Pinpoint the cell where the given text exists, returning its [x, y] midpoint coordinate. 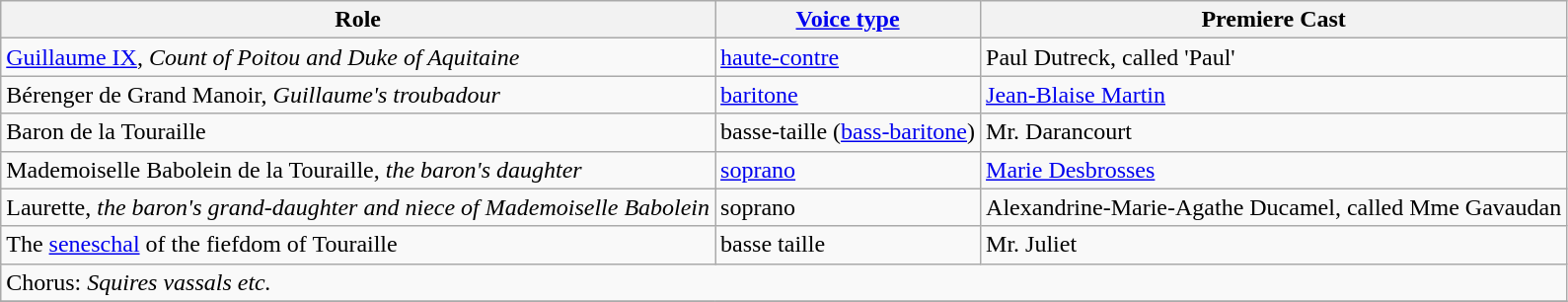
The seneschal of the fiefdom of Touraille [358, 245]
Marie Desbrosses [1274, 170]
Paul Dutreck, called 'Paul' [1274, 57]
Alexandrine-Marie-Agathe Ducamel, called Mme Gavaudan [1274, 207]
basse taille [849, 245]
Voice type [849, 20]
Premiere Cast [1274, 20]
Baron de la Touraille [358, 132]
Bérenger de Grand Manoir, Guillaume's troubadour [358, 95]
baritone [849, 95]
haute-contre [849, 57]
basse-taille (bass-baritone) [849, 132]
Laurette, the baron's grand-daughter and niece of Mademoiselle Babolein [358, 207]
Guillaume IX, Count of Poitou and Duke of Aquitaine [358, 57]
Mademoiselle Babolein de la Touraille, the baron's daughter [358, 170]
Jean-Blaise Martin [1274, 95]
Mr. Darancourt [1274, 132]
Mr. Juliet [1274, 245]
Chorus: Squires vassals etc. [784, 282]
Role [358, 20]
